Extract the (X, Y) coordinate from the center of the cell holding the provided text.  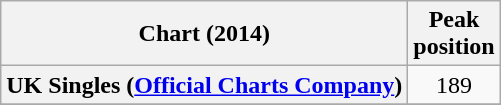
UK Singles (Official Charts Company) (204, 85)
189 (454, 85)
Chart (2014) (204, 34)
Peakposition (454, 34)
